From the cell containing the given text, extract its center point as (x, y) coordinate. 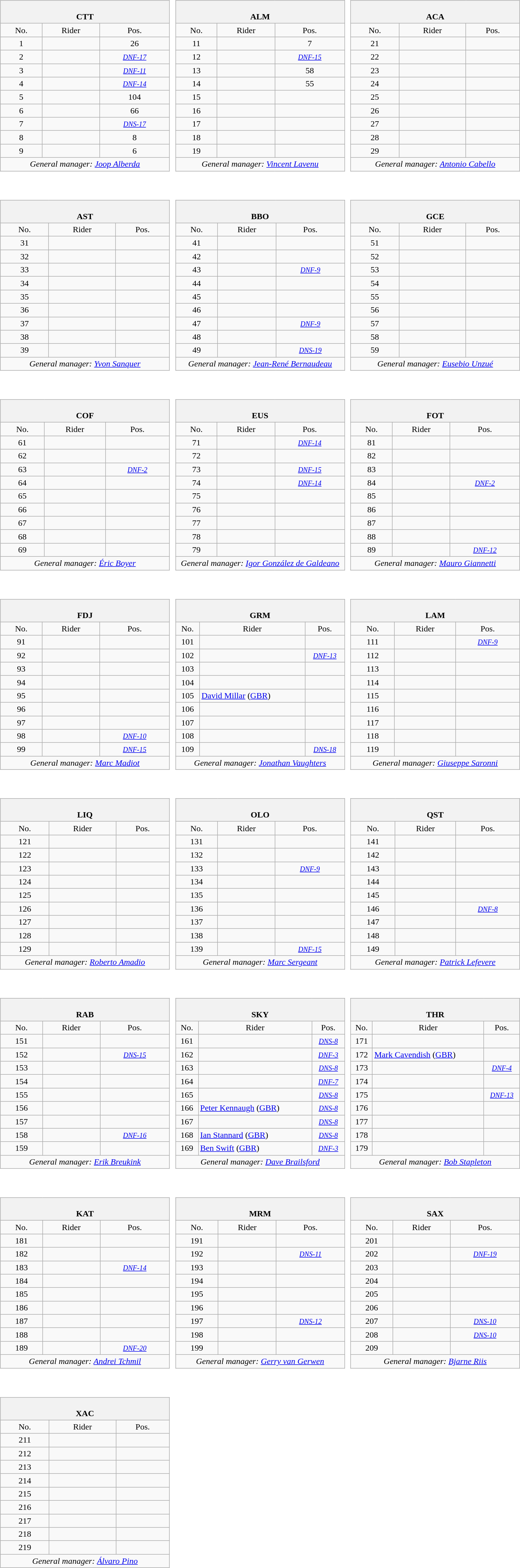
General manager: Igor González de Galdeano (260, 563)
187 (21, 1321)
204 (372, 1281)
137 (196, 922)
135 (196, 895)
3 (21, 70)
188 (21, 1334)
General manager: Éric Boyer (85, 563)
133 (196, 869)
91 (21, 642)
172 (362, 1055)
9 (21, 151)
208 (372, 1334)
59 (375, 350)
General manager: Bob Stapleton (435, 1162)
29 (375, 151)
4 (21, 84)
75 (196, 496)
Peter Kennaugh (GBR) (255, 1108)
BBO No. Rider Pos. 41 42 43 DNF-9 44 45 46 47 DNF-9 48 49 DNS-19 General manager: Jean-René Bernaudeau (262, 280)
77 (196, 523)
196 (197, 1308)
AST (85, 211)
175 (362, 1095)
General manager: Antonio Cabello (435, 164)
123 (25, 869)
167 (187, 1122)
145 (373, 895)
114 (372, 682)
27 (375, 124)
65 (23, 496)
62 (23, 456)
182 (21, 1254)
195 (197, 1294)
5 (21, 97)
156 (21, 1108)
134 (196, 882)
108 (188, 736)
LIQ (85, 810)
153 (21, 1068)
18 (196, 137)
201 (372, 1241)
113 (372, 669)
63 (23, 469)
DNF-17 (134, 57)
209 (372, 1348)
163 (187, 1068)
38 (25, 337)
83 (371, 469)
OLO No. Rider Pos. 131 132 133 DNF-9 134 135 136 137 138 139 DNF-15 General manager: Marc Sergeant (262, 879)
139 (196, 949)
David Millar (GBR) (252, 696)
DNF-7 (328, 1081)
FDJ (85, 610)
16 (196, 111)
107 (188, 723)
CTT (85, 12)
39 (25, 350)
205 (372, 1294)
147 (373, 922)
112 (372, 655)
127 (25, 922)
122 (25, 855)
95 (21, 696)
206 (372, 1308)
44 (197, 283)
45 (197, 297)
216 (25, 1507)
131 (196, 841)
64 (23, 483)
72 (196, 456)
13 (196, 70)
General manager: Marc Madiot (85, 763)
34 (25, 283)
136 (196, 909)
88 (371, 536)
71 (196, 443)
138 (196, 936)
MRM (260, 1209)
ACA (435, 12)
48 (197, 337)
178 (362, 1135)
54 (375, 283)
194 (197, 1281)
67 (23, 523)
158 (21, 1135)
128 (25, 936)
15 (196, 97)
DNF-4 (502, 1068)
166 (187, 1108)
124 (25, 882)
DNS-19 (311, 350)
1 (21, 43)
183 (21, 1267)
219 (25, 1548)
116 (372, 709)
EUS (260, 411)
193 (197, 1267)
68 (23, 536)
184 (21, 1281)
General manager: Gerry van Gerwen (260, 1361)
General manager: Jonathan Vaughters (260, 763)
46 (197, 310)
103 (188, 669)
GRM No. Rider Pos. 101 102 DNF-13 103 104 105 David Millar (GBR) 106 107 108 109 DNS-18 General manager: Jonathan Vaughters (262, 679)
197 (197, 1321)
152 (21, 1055)
143 (373, 869)
198 (197, 1334)
KAT (85, 1209)
XAC (85, 1409)
24 (375, 84)
General manager: Marc Sergeant (260, 962)
115 (372, 696)
185 (21, 1294)
57 (375, 323)
82 (371, 456)
73 (196, 469)
97 (21, 723)
General manager: Patrick Lefevere (435, 962)
165 (187, 1095)
218 (25, 1534)
General manager: Roberto Amadio (85, 962)
142 (373, 855)
51 (375, 243)
89 (371, 550)
42 (197, 257)
DNS-12 (311, 1321)
DNF-12 (485, 550)
155 (21, 1095)
96 (21, 709)
99 (21, 749)
OLO (260, 810)
DNF-11 (134, 70)
192 (197, 1254)
119 (372, 749)
126 (25, 909)
33 (25, 270)
14 (196, 84)
General manager: Bjarne Riis (435, 1361)
85 (371, 496)
61 (23, 443)
146 (373, 909)
General manager: Joop Alberda (85, 164)
144 (373, 882)
211 (25, 1440)
217 (25, 1520)
Ian Stannard (GBR) (255, 1135)
191 (197, 1241)
87 (371, 523)
81 (371, 443)
37 (25, 323)
21 (375, 43)
DNS-18 (325, 749)
31 (25, 243)
125 (25, 895)
17 (196, 124)
General manager: Mauro Giannetti (435, 563)
DNF-10 (134, 736)
COF (85, 411)
181 (21, 1241)
28 (375, 137)
121 (25, 841)
GCE (435, 211)
FOT (435, 411)
173 (362, 1068)
207 (372, 1321)
DNS-15 (134, 1055)
164 (187, 1081)
53 (375, 270)
22 (375, 57)
215 (25, 1494)
159 (21, 1148)
DNS-11 (311, 1254)
214 (25, 1480)
202 (372, 1254)
106 (188, 709)
General manager: Erik Breukink (85, 1162)
79 (196, 550)
213 (25, 1467)
12 (196, 57)
ALM (260, 12)
23 (375, 70)
LAM (435, 610)
76 (196, 510)
52 (375, 257)
35 (25, 297)
THR (435, 1009)
General manager: Eusebio Unzué (435, 364)
49 (197, 350)
25 (375, 97)
74 (196, 483)
148 (373, 936)
171 (362, 1041)
GRM (260, 610)
161 (187, 1041)
203 (372, 1267)
43 (197, 270)
41 (197, 243)
General manager: Dave Brailsford (260, 1162)
199 (197, 1348)
111 (372, 642)
186 (21, 1308)
EUS No. Rider Pos. 71 DNF-14 72 73 DNF-15 74 DNF-14 75 76 77 78 79 General manager: Igor González de Galdeano (262, 480)
Ben Swift (GBR) (255, 1148)
132 (196, 855)
SAX (435, 1209)
86 (371, 510)
149 (373, 949)
117 (372, 723)
Mark Cavendish (GBR) (428, 1055)
176 (362, 1108)
93 (21, 669)
2 (21, 57)
DNF-16 (134, 1135)
168 (187, 1135)
102 (188, 655)
General manager: Giuseppe Saronni (435, 763)
212 (25, 1453)
SKY (260, 1009)
179 (362, 1148)
36 (25, 310)
189 (21, 1348)
98 (21, 736)
157 (21, 1122)
118 (372, 736)
BBO (260, 211)
84 (371, 483)
56 (375, 310)
169 (187, 1148)
94 (21, 682)
MRM No. Rider Pos. 191 192 DNS-11 193 194 195 196 197 DNS-12 198 199 General manager: Gerry van Gerwen (262, 1278)
General manager: Jean-René Bernaudeau (260, 364)
151 (21, 1041)
32 (25, 257)
QST (435, 810)
11 (196, 43)
177 (362, 1122)
General manager: Yvon Sanquer (85, 364)
154 (21, 1081)
92 (21, 655)
General manager: Vincent Lavenu (260, 164)
69 (23, 550)
DNF-8 (488, 909)
General manager: Álvaro Pino (85, 1561)
DNF-19 (485, 1254)
19 (196, 151)
DNS-17 (134, 124)
141 (373, 841)
General manager: Andrei Tchmil (85, 1361)
105 (188, 696)
DNF-20 (134, 1348)
109 (188, 749)
78 (196, 536)
129 (25, 949)
101 (188, 642)
RAB (85, 1009)
47 (197, 323)
162 (187, 1055)
174 (362, 1081)
